Output the (X, Y) coordinate of the center of the cell containing the given text.  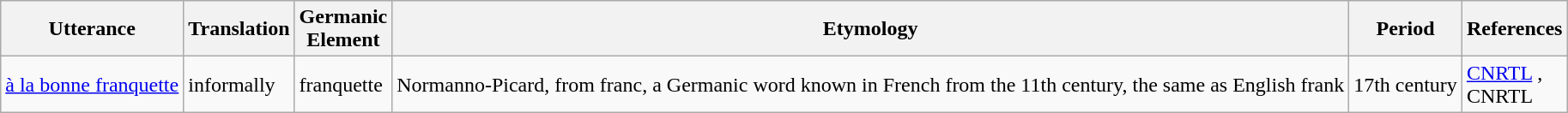
Translation (239, 29)
franquette (343, 84)
References (1514, 29)
17th century (1406, 84)
Utterance (93, 29)
informally (239, 84)
Normanno-Picard, from franc, a Germanic word known in French from the 11th century, the same as English frank (870, 84)
à la bonne franquette (93, 84)
GermanicElement (343, 29)
Etymology (870, 29)
CNRTL ,CNRTL (1514, 84)
Period (1406, 29)
